Find where the given text appears and provide that cell's center as [X, Y] coordinate. 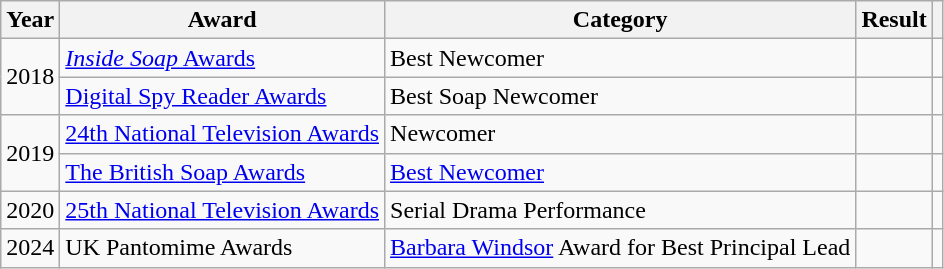
Serial Drama Performance [620, 210]
25th National Television Awards [222, 210]
Inside Soap Awards [222, 58]
Digital Spy Reader Awards [222, 96]
Result [894, 20]
2024 [30, 248]
Newcomer [620, 134]
Barbara Windsor Award for Best Principal Lead [620, 248]
Category [620, 20]
UK Pantomime Awards [222, 248]
The British Soap Awards [222, 172]
Year [30, 20]
2018 [30, 77]
24th National Television Awards [222, 134]
2020 [30, 210]
Best Soap Newcomer [620, 96]
Award [222, 20]
2019 [30, 153]
